Pinpoint the cell where the given text exists, returning its [X, Y] midpoint coordinate. 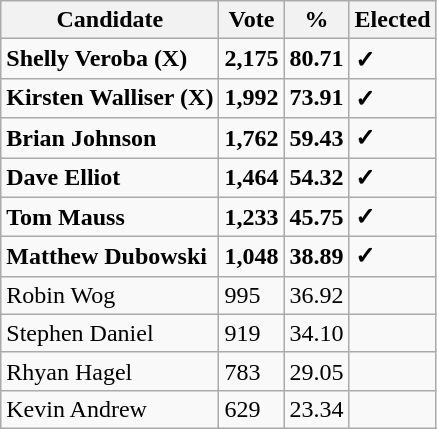
1,464 [252, 178]
80.71 [316, 59]
Rhyan Hagel [110, 371]
919 [252, 333]
1,992 [252, 98]
1,233 [252, 217]
59.43 [316, 138]
1,762 [252, 138]
54.32 [316, 178]
Elected [392, 20]
34.10 [316, 333]
Candidate [110, 20]
Stephen Daniel [110, 333]
38.89 [316, 257]
45.75 [316, 217]
1,048 [252, 257]
2,175 [252, 59]
995 [252, 295]
Kirsten Walliser (X) [110, 98]
36.92 [316, 295]
% [316, 20]
29.05 [316, 371]
783 [252, 371]
Shelly Veroba (X) [110, 59]
Matthew Dubowski [110, 257]
Dave Elliot [110, 178]
Brian Johnson [110, 138]
73.91 [316, 98]
Robin Wog [110, 295]
Vote [252, 20]
Tom Mauss [110, 217]
23.34 [316, 409]
629 [252, 409]
Kevin Andrew [110, 409]
